Output the (X, Y) coordinate of the center of the cell containing the given text.  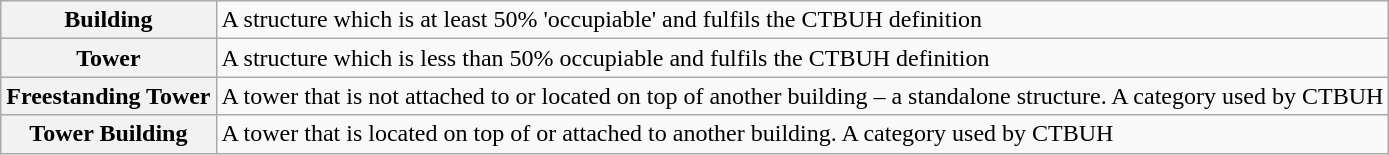
A tower that is not attached to or located on top of another building – a standalone structure. A category used by CTBUH (802, 96)
A structure which is at least 50% 'occupiable' and fulfils the CTBUH definition (802, 20)
A structure which is less than 50% occupiable and fulfils the CTBUH definition (802, 58)
Tower Building (108, 134)
Building (108, 20)
Freestanding Tower (108, 96)
A tower that is located on top of or attached to another building. A category used by CTBUH (802, 134)
Tower (108, 58)
